Search for the cell housing the specified text and yield its [x, y] center coordinate. 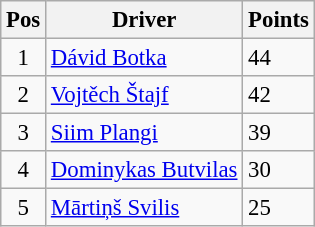
Points [278, 20]
39 [278, 133]
Dominykas Butvilas [144, 170]
42 [278, 95]
Siim Plangi [144, 133]
2 [24, 95]
44 [278, 58]
4 [24, 170]
3 [24, 133]
1 [24, 58]
5 [24, 208]
Driver [144, 20]
30 [278, 170]
Mārtiņš Svilis [144, 208]
Vojtěch Štajf [144, 95]
25 [278, 208]
Dávid Botka [144, 58]
Pos [24, 20]
